Pinpoint the cell where the given text exists, returning its (x, y) midpoint coordinate. 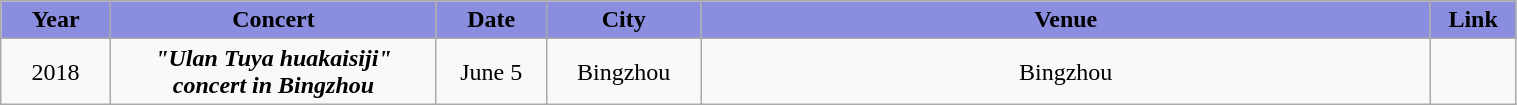
"Ulan Tuya huakaisiji" concert in Bingzhou (274, 72)
Link (1473, 20)
2018 (56, 72)
Year (56, 20)
City (624, 20)
Date (491, 20)
June 5 (491, 72)
Venue (1066, 20)
Concert (274, 20)
